Identify which cell holds the provided text, then report its [X, Y] central coordinate. 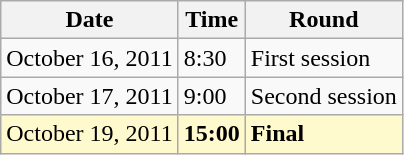
October 17, 2011 [90, 96]
First session [324, 58]
Round [324, 20]
Time [212, 20]
October 19, 2011 [90, 134]
Date [90, 20]
15:00 [212, 134]
Final [324, 134]
8:30 [212, 58]
October 16, 2011 [90, 58]
Second session [324, 96]
9:00 [212, 96]
